Search for the cell housing the specified text and yield its (X, Y) center coordinate. 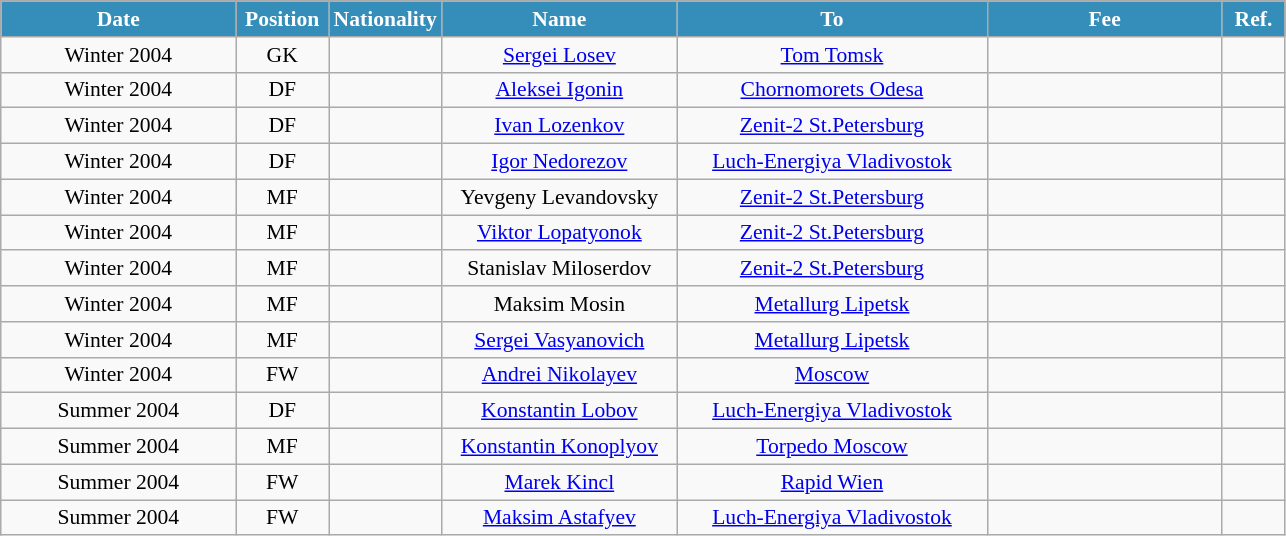
Ivan Lozenkov (560, 126)
Moscow (832, 375)
Rapid Wien (832, 482)
Name (560, 19)
Stanislav Miloserdov (560, 269)
Aleksei Igonin (560, 90)
Maksim Astafyev (560, 518)
Date (118, 19)
Fee (1104, 19)
Igor Nedorezov (560, 162)
Chornomorets Odesa (832, 90)
Marek Kincl (560, 482)
Maksim Mosin (560, 304)
Nationality (384, 19)
Konstantin Konoplyov (560, 447)
Sergei Losev (560, 55)
Viktor Lopatyonok (560, 233)
Torpedo Moscow (832, 447)
Andrei Nikolayev (560, 375)
Tom Tomsk (832, 55)
Konstantin Lobov (560, 411)
Ref. (1254, 19)
Position (282, 19)
Sergei Vasyanovich (560, 340)
GK (282, 55)
To (832, 19)
Yevgeny Levandovsky (560, 197)
